Search for the cell housing the specified text and yield its (x, y) center coordinate. 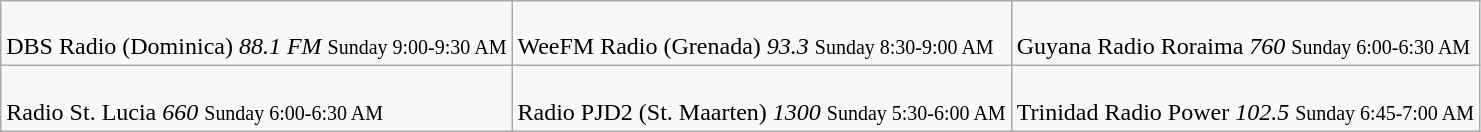
Radio St. Lucia 660 Sunday 6:00-6:30 AM (256, 98)
Guyana Radio Roraima 760 Sunday 6:00-6:30 AM (1245, 34)
Trinidad Radio Power 102.5 Sunday 6:45-7:00 AM (1245, 98)
Radio PJD2 (St. Maarten) 1300 Sunday 5:30-6:00 AM (762, 98)
DBS Radio (Dominica) 88.1 FM Sunday 9:00-9:30 AM (256, 34)
WeeFM Radio (Grenada) 93.3 Sunday 8:30-9:00 AM (762, 34)
